Return [x, y] of the center of cell containing provided text 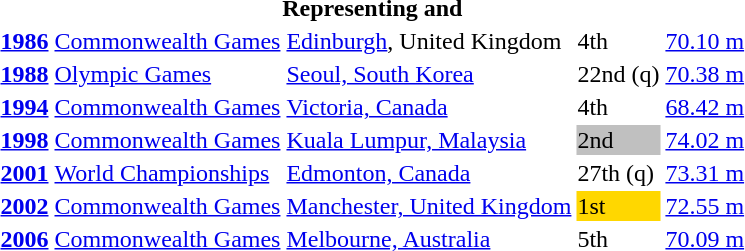
1st [618, 206]
2nd [618, 140]
Manchester, United Kingdom [429, 206]
Olympic Games [168, 74]
27th (q) [618, 173]
Victoria, Canada [429, 107]
Edinburgh, United Kingdom [429, 41]
Edmonton, Canada [429, 173]
World Championships [168, 173]
Seoul, South Korea [429, 74]
22nd (q) [618, 74]
Kuala Lumpur, Malaysia [429, 140]
